Extract the [x, y] coordinate from the center of the cell holding the provided text.  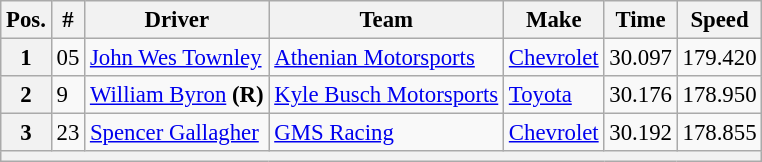
1 [26, 58]
9 [68, 95]
23 [68, 133]
Toyota [554, 95]
Kyle Busch Motorsports [386, 95]
William Byron (R) [177, 95]
# [68, 20]
3 [26, 133]
GMS Racing [386, 133]
179.420 [720, 58]
Athenian Motorsports [386, 58]
Pos. [26, 20]
30.097 [640, 58]
30.176 [640, 95]
Driver [177, 20]
05 [68, 58]
Speed [720, 20]
Team [386, 20]
2 [26, 95]
178.855 [720, 133]
30.192 [640, 133]
Make [554, 20]
John Wes Townley [177, 58]
178.950 [720, 95]
Spencer Gallagher [177, 133]
Time [640, 20]
